Provide the (x, y) coordinate of the cell's center where the given text is located.  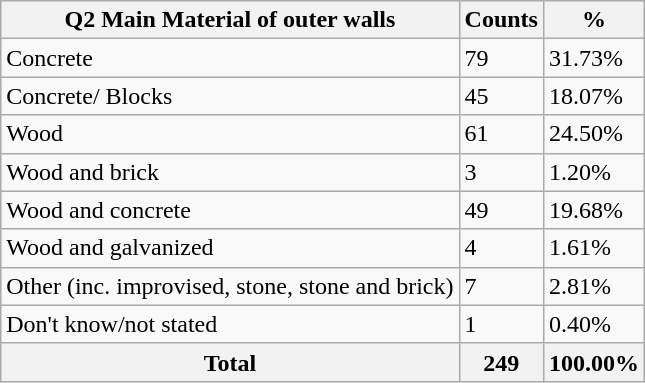
49 (501, 210)
% (594, 20)
3 (501, 172)
1.61% (594, 248)
0.40% (594, 324)
4 (501, 248)
61 (501, 134)
24.50% (594, 134)
2.81% (594, 286)
45 (501, 96)
Concrete/ Blocks (230, 96)
31.73% (594, 58)
Don't know/not stated (230, 324)
Total (230, 362)
18.07% (594, 96)
7 (501, 286)
Wood and brick (230, 172)
1.20% (594, 172)
Wood and concrete (230, 210)
79 (501, 58)
Other (inc. improvised, stone, stone and brick) (230, 286)
Q2 Main Material of outer walls (230, 20)
Wood (230, 134)
100.00% (594, 362)
Wood and galvanized (230, 248)
1 (501, 324)
249 (501, 362)
Concrete (230, 58)
Counts (501, 20)
19.68% (594, 210)
